Scan for the cell matching the given text and deliver its (x, y) coordinate at center. 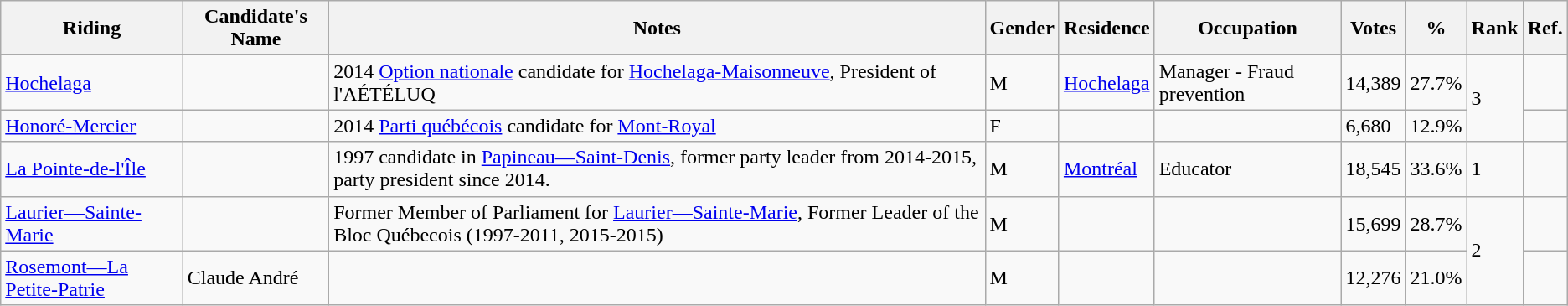
Laurier—Sainte-Marie (92, 223)
F (1022, 126)
Ref. (1545, 29)
Claude André (255, 278)
27.7% (1436, 82)
2 (1494, 251)
1997 candidate in Papineau—Saint-Denis, former party leader from 2014-2015, party president since 2014. (657, 169)
14,389 (1374, 82)
6,680 (1374, 126)
28.7% (1436, 223)
33.6% (1436, 169)
Educator (1248, 169)
Honoré-Mercier (92, 126)
2014 Option nationale candidate for Hochelaga-Maisonneuve, President of l'AÉTÉLUQ (657, 82)
1 (1494, 169)
Montréal (1106, 169)
2014 Parti québécois candidate for Mont-Royal (657, 126)
Riding (92, 29)
Occupation (1248, 29)
Votes (1374, 29)
Manager - Fraud prevention (1248, 82)
18,545 (1374, 169)
Residence (1106, 29)
Former Member of Parliament for Laurier—Sainte-Marie, Former Leader of the Bloc Québecois (1997-2011, 2015-2015) (657, 223)
15,699 (1374, 223)
3 (1494, 99)
21.0% (1436, 278)
Candidate's Name (255, 29)
Rank (1494, 29)
Gender (1022, 29)
La Pointe-de-l'Île (92, 169)
Notes (657, 29)
Rosemont—La Petite-Patrie (92, 278)
12.9% (1436, 126)
12,276 (1374, 278)
% (1436, 29)
